Search for the cell housing the specified text and yield its [X, Y] center coordinate. 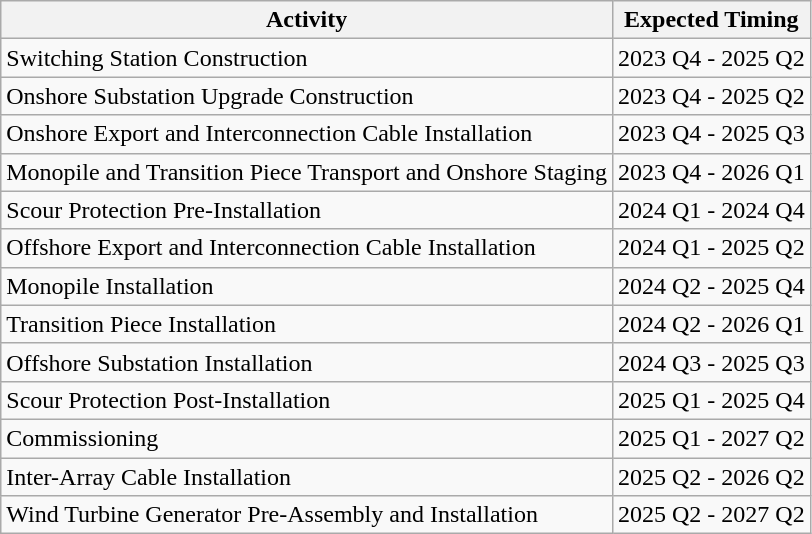
2024 Q1 - 2024 Q4 [711, 210]
Expected Timing [711, 20]
Switching Station Construction [307, 58]
Scour Protection Post-Installation [307, 400]
Scour Protection Pre-Installation [307, 210]
2025 Q2 - 2027 Q2 [711, 515]
Offshore Export and Interconnection Cable Installation [307, 248]
Activity [307, 20]
2024 Q3 - 2025 Q3 [711, 362]
Monopile and Transition Piece Transport and Onshore Staging [307, 172]
2025 Q1 - 2025 Q4 [711, 400]
Commissioning [307, 438]
2023 Q4 - 2026 Q1 [711, 172]
2024 Q1 - 2025 Q2 [711, 248]
Monopile Installation [307, 286]
2023 Q4 - 2025 Q3 [711, 134]
Onshore Substation Upgrade Construction [307, 96]
Offshore Substation Installation [307, 362]
2025 Q1 - 2027 Q2 [711, 438]
2025 Q2 - 2026 Q2 [711, 477]
Wind Turbine Generator Pre-Assembly and Installation [307, 515]
2024 Q2 - 2026 Q1 [711, 324]
Onshore Export and Interconnection Cable Installation [307, 134]
2024 Q2 - 2025 Q4 [711, 286]
Inter-Array Cable Installation [307, 477]
Transition Piece Installation [307, 324]
